For the text-containing cell, return its midpoint in (x, y) coordinate format. 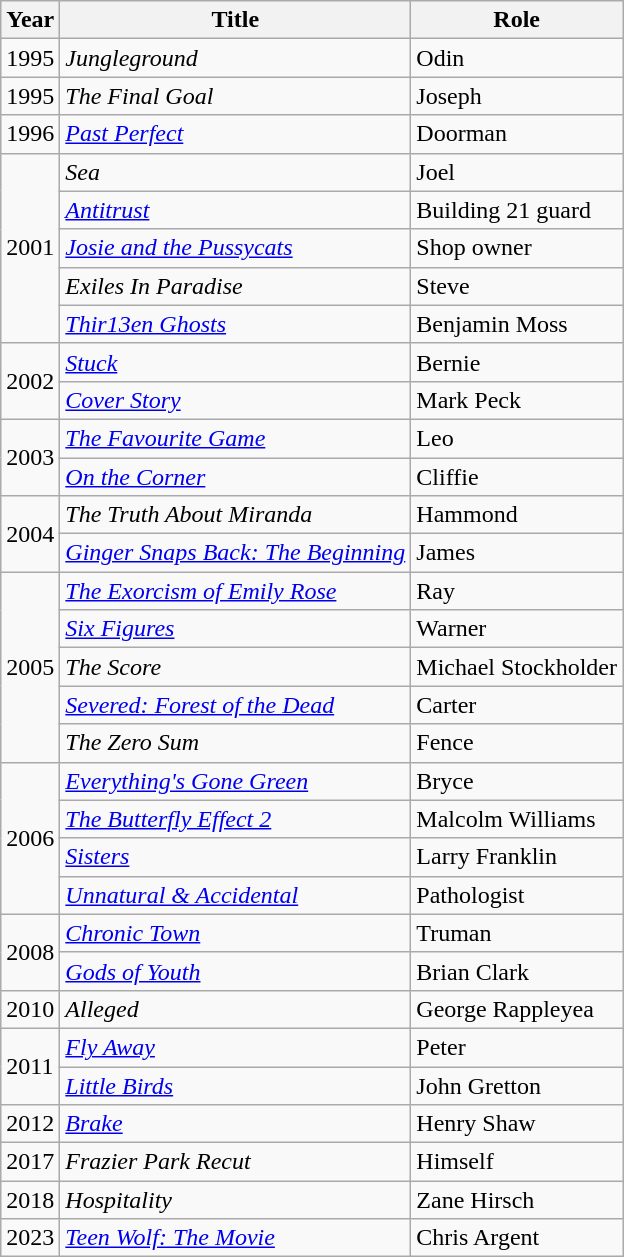
The Truth About Miranda (236, 515)
Henry Shaw (517, 1124)
Pathologist (517, 895)
Hammond (517, 515)
Jungleground (236, 58)
John Gretton (517, 1085)
Frazier Park Recut (236, 1162)
James (517, 553)
Exiles In Paradise (236, 286)
Teen Wolf: The Movie (236, 1238)
Past Perfect (236, 134)
Joel (517, 172)
Leo (517, 438)
Cover Story (236, 400)
Truman (517, 933)
Shop owner (517, 248)
2001 (30, 248)
2010 (30, 1009)
Antitrust (236, 210)
Alleged (236, 1009)
Ginger Snaps Back: The Beginning (236, 553)
2005 (30, 667)
Stuck (236, 362)
Bryce (517, 781)
Unnatural & Accidental (236, 895)
Title (236, 20)
Odin (517, 58)
Severed: Forest of the Dead (236, 705)
On the Corner (236, 477)
The Favourite Game (236, 438)
The Final Goal (236, 96)
2023 (30, 1238)
The Exorcism of Emily Rose (236, 591)
1996 (30, 134)
Sisters (236, 857)
Peter (517, 1047)
Everything's Gone Green (236, 781)
Michael Stockholder (517, 667)
Cliffie (517, 477)
2008 (30, 952)
2011 (30, 1066)
The Score (236, 667)
Ray (517, 591)
2004 (30, 534)
Gods of Youth (236, 971)
Little Birds (236, 1085)
Himself (517, 1162)
Fly Away (236, 1047)
The Zero Sum (236, 743)
George Rappleyea (517, 1009)
Larry Franklin (517, 857)
2012 (30, 1124)
Chris Argent (517, 1238)
Steve (517, 286)
Benjamin Moss (517, 324)
Sea (236, 172)
Fence (517, 743)
Six Figures (236, 629)
Malcolm Williams (517, 819)
Brian Clark (517, 971)
Doorman (517, 134)
Brake (236, 1124)
Joseph (517, 96)
Josie and the Pussycats (236, 248)
Hospitality (236, 1200)
The Butterfly Effect 2 (236, 819)
Warner (517, 629)
2018 (30, 1200)
Year (30, 20)
2002 (30, 381)
Zane Hirsch (517, 1200)
Mark Peck (517, 400)
2003 (30, 457)
Thir13en Ghosts (236, 324)
Chronic Town (236, 933)
Bernie (517, 362)
Role (517, 20)
2017 (30, 1162)
Carter (517, 705)
Building 21 guard (517, 210)
2006 (30, 838)
